Pinpoint the cell where the given text exists, returning its [X, Y] midpoint coordinate. 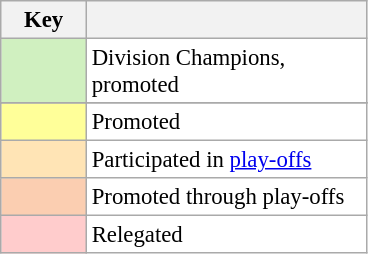
Division Champions, promoted [226, 72]
Participated in play-offs [226, 160]
Relegated [226, 235]
Key [44, 20]
Promoted through play-offs [226, 197]
Promoted [226, 122]
